Detect which cell encompasses the target text, then output its [x, y] center coordinate. 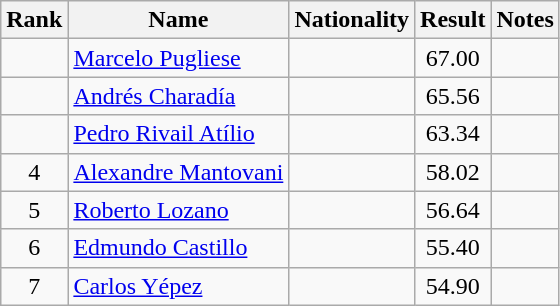
6 [34, 248]
Name [178, 20]
58.02 [453, 172]
54.90 [453, 286]
5 [34, 210]
Rank [34, 20]
Alexandre Mantovani [178, 172]
Andrés Charadía [178, 96]
7 [34, 286]
67.00 [453, 58]
Marcelo Pugliese [178, 58]
Carlos Yépez [178, 286]
65.56 [453, 96]
4 [34, 172]
63.34 [453, 134]
Notes [525, 20]
55.40 [453, 248]
Edmundo Castillo [178, 248]
Result [453, 20]
56.64 [453, 210]
Nationality [352, 20]
Roberto Lozano [178, 210]
Pedro Rivail Atílio [178, 134]
